Search for the cell housing the specified text and yield its (X, Y) center coordinate. 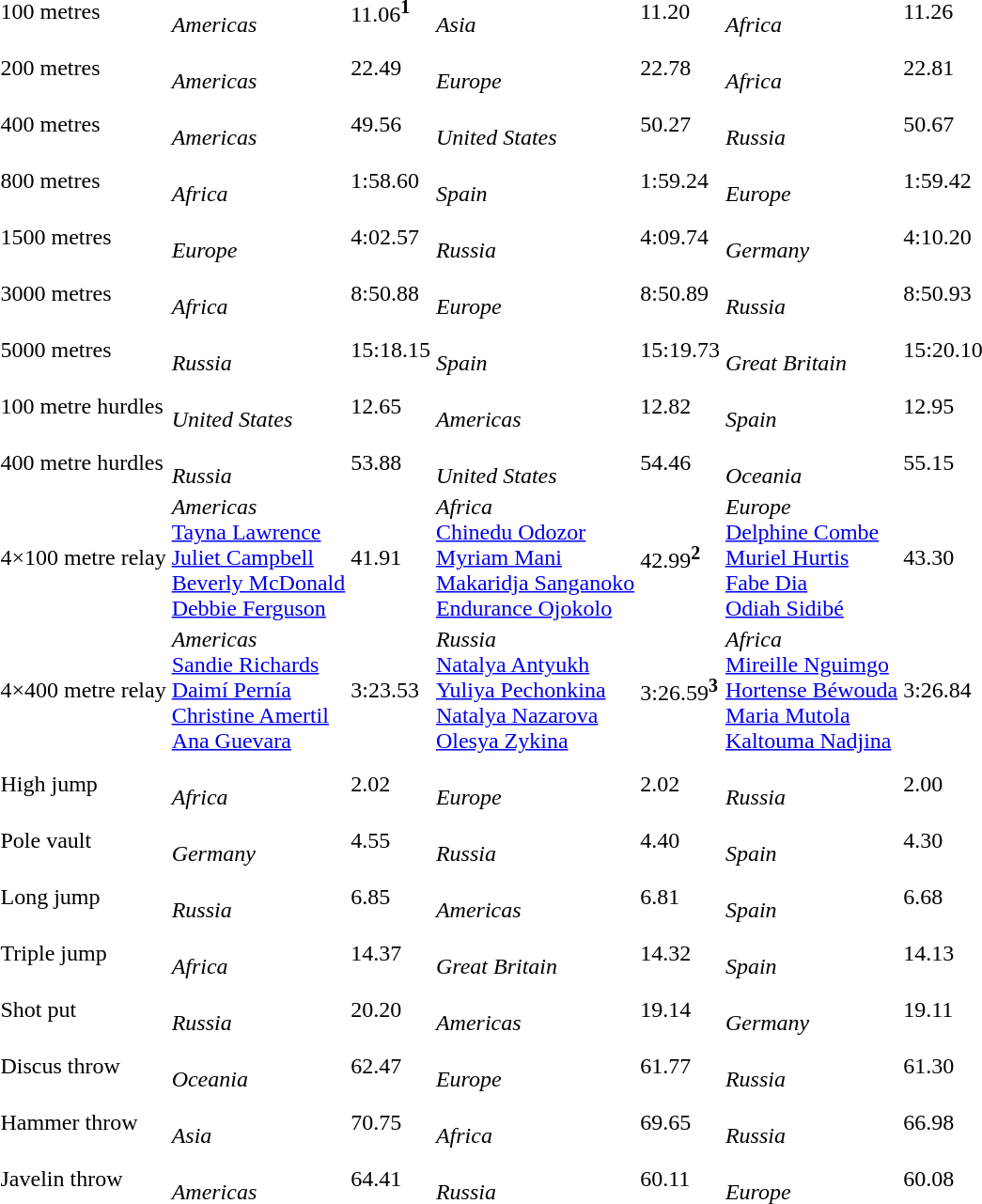
19.14 (680, 1009)
8:50.89 (680, 293)
AfricaChinedu OdozorMyriam ManiMakaridja SanganokoEndurance Ojokolo (535, 557)
22.49 (391, 68)
6.85 (391, 897)
61.77 (680, 1066)
3:23.53 (391, 690)
4.40 (680, 840)
49.56 (391, 124)
4.55 (391, 840)
69.65 (680, 1122)
AmericasSandie RichardsDaimí PerníaChristine AmertilAna Guevara (258, 690)
8:50.88 (391, 293)
14.37 (391, 953)
EuropeDelphine CombeMuriel HurtisFabe DiaOdiah Sidibé (811, 557)
AmericasTayna LawrenceJuliet CampbellBeverly McDonaldDebbie Ferguson (258, 557)
50.27 (680, 124)
70.75 (391, 1122)
12.65 (391, 406)
14.32 (680, 953)
62.47 (391, 1066)
3:26.593 (680, 690)
AfricaMireille NguimgoHortense BéwoudaMaria MutolaKaltouma Nadjina (811, 690)
4:09.74 (680, 237)
20.20 (391, 1009)
15:18.15 (391, 350)
53.88 (391, 462)
54.46 (680, 462)
Asia (258, 1122)
4:02.57 (391, 237)
41.91 (391, 557)
RussiaNatalya AntyukhYuliya PechonkinaNatalya NazarovaOlesya Zykina (535, 690)
1:59.24 (680, 180)
22.78 (680, 68)
12.82 (680, 406)
15:19.73 (680, 350)
6.81 (680, 897)
42.992 (680, 557)
1:58.60 (391, 180)
